Return the [X, Y] coordinate for the center point of the cell that contains the specified text.  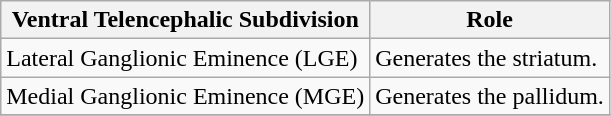
Generates the striatum. [490, 58]
Lateral Ganglionic Eminence (LGE) [186, 58]
Ventral Telencephalic Subdivision [186, 20]
Generates the pallidum. [490, 96]
Role [490, 20]
Medial Ganglionic Eminence (MGE) [186, 96]
